Return [X, Y] of the center of cell containing provided text 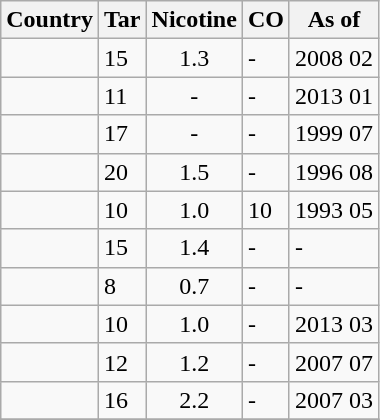
17 [122, 134]
11 [122, 96]
1.5 [194, 172]
0.7 [194, 286]
2008 02 [334, 58]
2007 07 [334, 362]
1996 08 [334, 172]
16 [122, 400]
2013 03 [334, 324]
8 [122, 286]
Country [50, 20]
20 [122, 172]
CO [266, 20]
1993 05 [334, 210]
As of [334, 20]
Tar [122, 20]
1.3 [194, 58]
1.2 [194, 362]
2013 01 [334, 96]
1999 07 [334, 134]
12 [122, 362]
Nicotine [194, 20]
1.4 [194, 248]
2.2 [194, 400]
2007 03 [334, 400]
